Output the (x, y) coordinate of the center of the cell containing the given text.  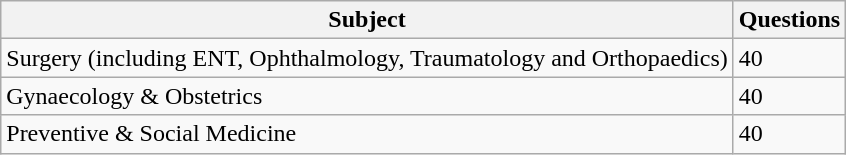
Surgery (including ENT, Ophthalmology, Traumatology and Orthopaedics) (368, 58)
Subject (368, 20)
Questions (789, 20)
Preventive & Social Medicine (368, 134)
Gynaecology & Obstetrics (368, 96)
